For the text-containing cell, return its midpoint in (x, y) coordinate format. 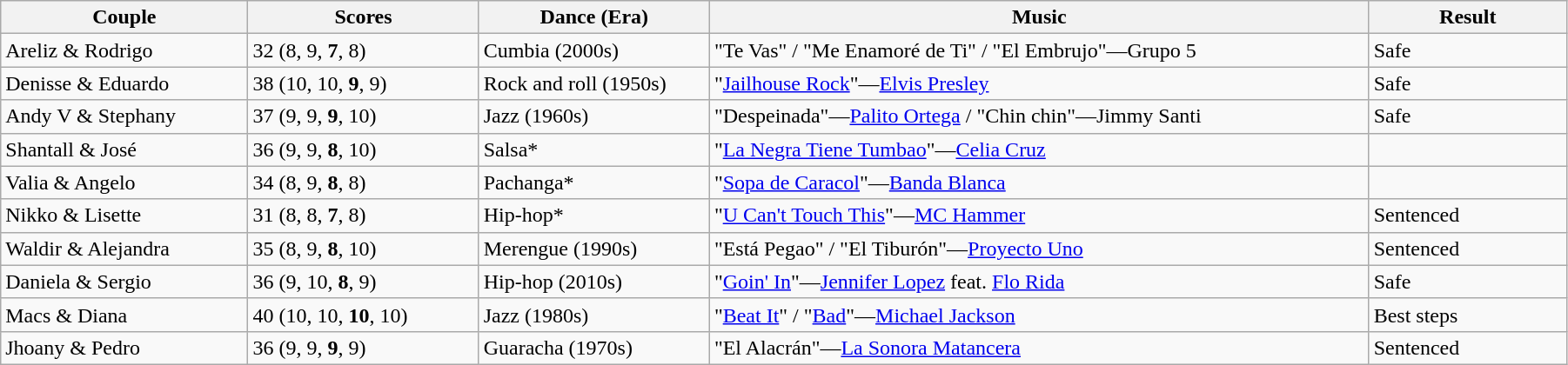
"Beat It" / "Bad"—Michael Jackson (1039, 315)
Denisse & Eduardo (124, 83)
40 (10, 10, 10, 10) (364, 315)
Macs & Diana (124, 315)
Jhoany & Pedro (124, 348)
Daniela & Sergio (124, 282)
38 (10, 10, 9, 9) (364, 83)
Jazz (1960s) (593, 116)
Areliz & Rodrigo (124, 50)
36 (9, 9, 9, 9) (364, 348)
37 (9, 9, 9, 10) (364, 116)
Salsa* (593, 149)
Jazz (1980s) (593, 315)
Pachanga* (593, 182)
"Está Pegao" / "El Tiburón"—Proyecto Uno (1039, 249)
Andy V & Stephany (124, 116)
Waldir & Alejandra (124, 249)
"Sopa de Caracol"—Banda Blanca (1039, 182)
"Despeinada"—Palito Ortega / "Chin chin"—Jimmy Santi (1039, 116)
Hip-hop* (593, 216)
Couple (124, 17)
"U Can't Touch This"—MC Hammer (1039, 216)
Scores (364, 17)
Result (1467, 17)
35 (8, 9, 8, 10) (364, 249)
Nikko & Lisette (124, 216)
Best steps (1467, 315)
"El Alacrán"—La Sonora Matancera (1039, 348)
Merengue (1990s) (593, 249)
Music (1039, 17)
36 (9, 9, 8, 10) (364, 149)
Shantall & José (124, 149)
"La Negra Tiene Tumbao"—Celia Cruz (1039, 149)
Cumbia (2000s) (593, 50)
"Te Vas" / "Me Enamoré de Ti" / "El Embrujo"—Grupo 5 (1039, 50)
Rock and roll (1950s) (593, 83)
34 (8, 9, 8, 8) (364, 182)
31 (8, 8, 7, 8) (364, 216)
Guaracha (1970s) (593, 348)
Dance (Era) (593, 17)
"Jailhouse Rock"—Elvis Presley (1039, 83)
Valia & Angelo (124, 182)
32 (8, 9, 7, 8) (364, 50)
Hip-hop (2010s) (593, 282)
"Goin' In"—Jennifer Lopez feat. Flo Rida (1039, 282)
36 (9, 10, 8, 9) (364, 282)
